Identify which cell holds the provided text, then report its (x, y) central coordinate. 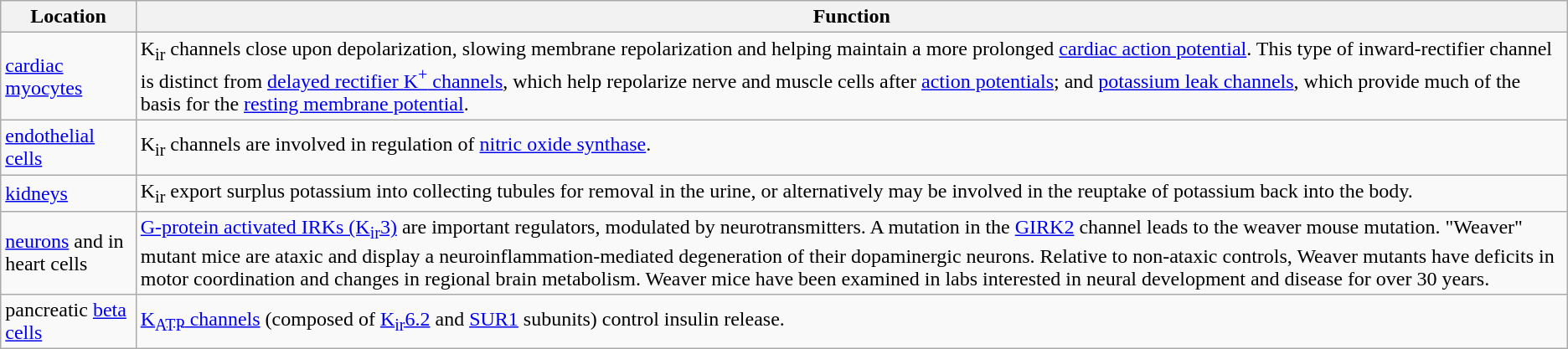
neurons and in heart cells (69, 253)
KATP channels (composed of Kir6.2 and SUR1 subunits) control insulin release. (851, 321)
Function (851, 17)
Kir channels are involved in regulation of nitric oxide synthase. (851, 147)
kidneys (69, 193)
cardiac myocytes (69, 77)
endothelial cells (69, 147)
pancreatic beta cells (69, 321)
Location (69, 17)
